Find where the given text appears and provide that cell's center as (x, y) coordinate. 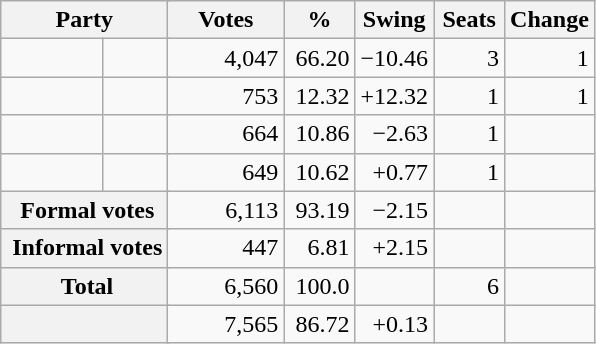
6,560 (226, 286)
+2.15 (394, 248)
753 (226, 96)
7,565 (226, 324)
−10.46 (394, 58)
Votes (226, 20)
Swing (394, 20)
6,113 (226, 210)
Party (84, 20)
447 (226, 248)
100.0 (320, 286)
6.81 (320, 248)
+12.32 (394, 96)
649 (226, 172)
3 (470, 58)
−2.15 (394, 210)
Formal votes (84, 210)
4,047 (226, 58)
−2.63 (394, 134)
86.72 (320, 324)
66.20 (320, 58)
10.86 (320, 134)
+0.77 (394, 172)
Change (550, 20)
Seats (470, 20)
10.62 (320, 172)
6 (470, 286)
93.19 (320, 210)
+0.13 (394, 324)
Informal votes (84, 248)
Total (84, 286)
664 (226, 134)
12.32 (320, 96)
% (320, 20)
